Search for the cell housing the specified text and yield its [X, Y] center coordinate. 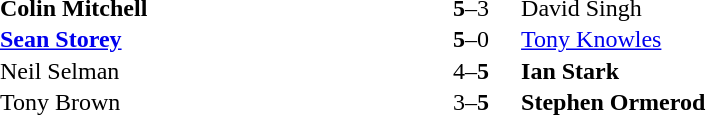
4–5 [471, 71]
5–0 [471, 39]
